Detect which cell encompasses the target text, then output its [x, y] center coordinate. 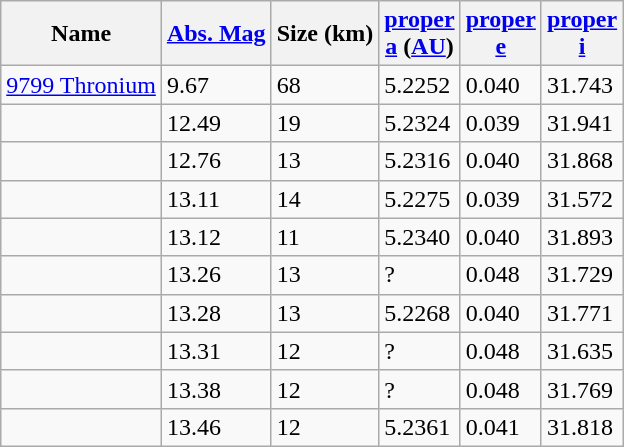
31.818 [582, 427]
Name [82, 34]
13.28 [216, 313]
9799 Thronium [82, 85]
19 [325, 123]
13.26 [216, 275]
5.2324 [420, 123]
5.2268 [420, 313]
12.49 [216, 123]
13.46 [216, 427]
68 [325, 85]
5.2361 [420, 427]
propere [500, 34]
13.38 [216, 389]
13.31 [216, 351]
5.2340 [420, 237]
5.2275 [420, 199]
31.743 [582, 85]
properi [582, 34]
5.2252 [420, 85]
0.041 [500, 427]
31.771 [582, 313]
5.2316 [420, 161]
12.76 [216, 161]
9.67 [216, 85]
31.635 [582, 351]
Size (km) [325, 34]
14 [325, 199]
propera (AU) [420, 34]
31.769 [582, 389]
11 [325, 237]
31.572 [582, 199]
Abs. Mag [216, 34]
31.868 [582, 161]
13.11 [216, 199]
31.729 [582, 275]
13.12 [216, 237]
31.941 [582, 123]
31.893 [582, 237]
